Locate the cell with the specified text and output its [X, Y] center coordinate. 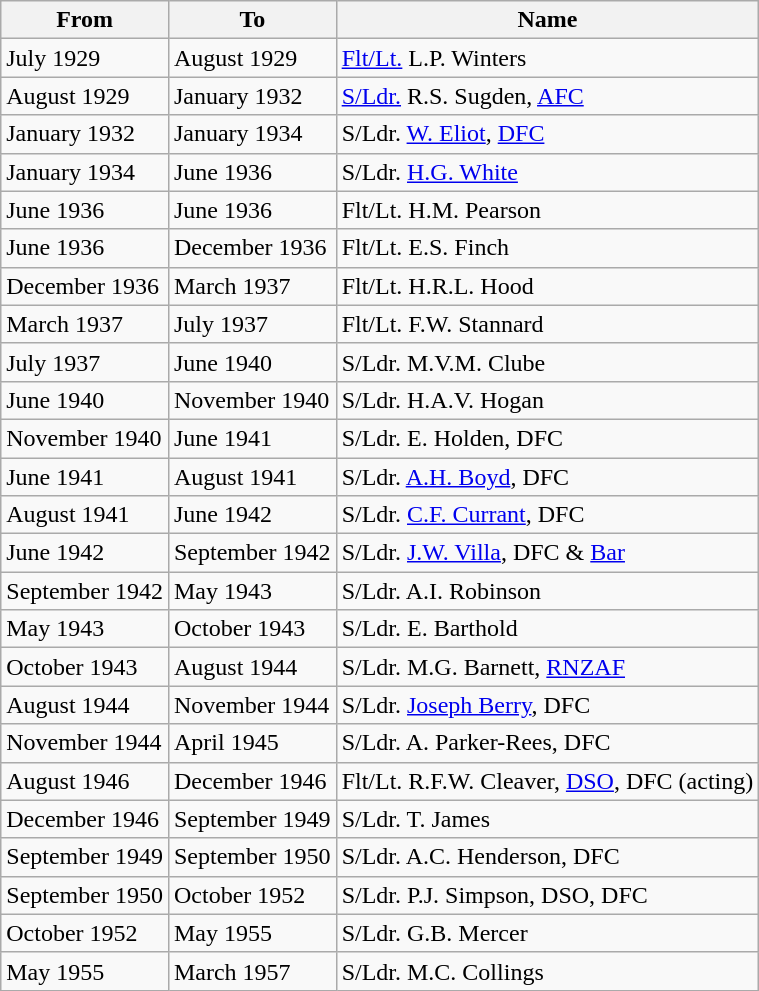
Flt/Lt. R.F.W. Cleaver, DSO, DFC (acting) [548, 781]
S/Ldr. P.J. Simpson, DSO, DFC [548, 895]
S/Ldr. T. James [548, 819]
To [252, 20]
S/Ldr. J.W. Villa, DFC & Bar [548, 553]
S/Ldr. M.V.M. Clube [548, 362]
Flt/Lt. L.P. Winters [548, 58]
S/Ldr. A.I. Robinson [548, 591]
Name [548, 20]
S/Ldr. M.C. Collings [548, 971]
S/Ldr. E. Barthold [548, 629]
Flt/Lt. H.M. Pearson [548, 210]
Flt/Lt. F.W. Stannard [548, 324]
S/Ldr. M.G. Barnett, RNZAF [548, 667]
S/Ldr. R.S. Sugden, AFC [548, 96]
April 1945 [252, 743]
S/Ldr. C.F. Currant, DFC [548, 515]
S/Ldr. H.A.V. Hogan [548, 400]
July 1929 [85, 58]
S/Ldr. Joseph Berry, DFC [548, 705]
S/Ldr. A.C. Henderson, DFC [548, 857]
From [85, 20]
Flt/Lt. E.S. Finch [548, 248]
S/Ldr. W. Eliot, DFC [548, 134]
S/Ldr. G.B. Mercer [548, 933]
S/Ldr. H.G. White [548, 172]
S/Ldr. A. Parker-Rees, DFC [548, 743]
S/Ldr. E. Holden, DFC [548, 438]
S/Ldr. A.H. Boyd, DFC [548, 477]
March 1957 [252, 971]
August 1946 [85, 781]
Flt/Lt. H.R.L. Hood [548, 286]
